Locate the cell with the specified text and output its (X, Y) center coordinate. 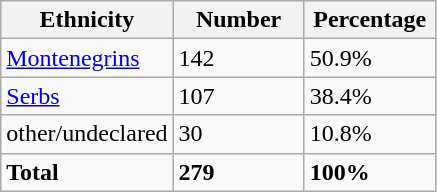
Serbs (87, 96)
142 (238, 58)
279 (238, 172)
Total (87, 172)
other/undeclared (87, 134)
50.9% (370, 58)
100% (370, 172)
38.4% (370, 96)
Ethnicity (87, 20)
Montenegrins (87, 58)
Number (238, 20)
10.8% (370, 134)
107 (238, 96)
Percentage (370, 20)
30 (238, 134)
